Identify which cell holds the provided text, then report its [x, y] central coordinate. 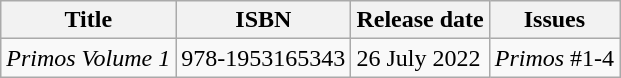
978-1953165343 [264, 58]
Primos #1-4 [554, 58]
ISBN [264, 20]
Title [88, 20]
26 July 2022 [420, 58]
Release date [420, 20]
Primos Volume 1 [88, 58]
Issues [554, 20]
